Locate the cell with the specified text and output its (X, Y) center coordinate. 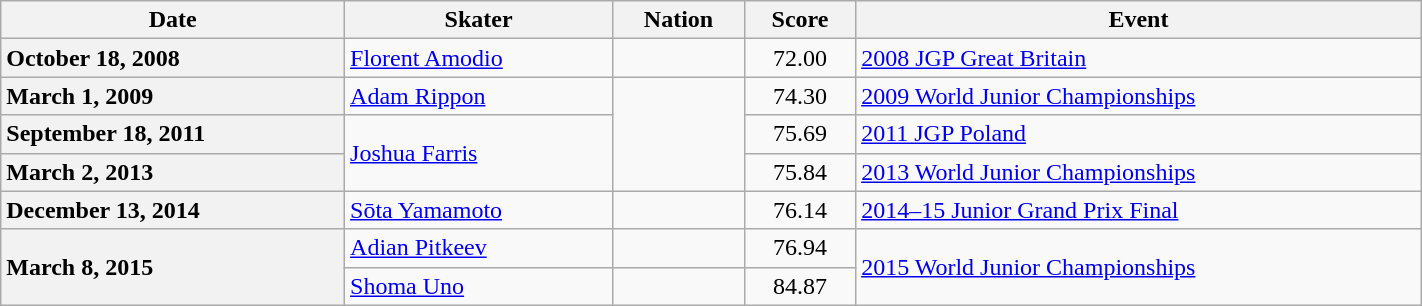
September 18, 2011 (173, 134)
Shoma Uno (479, 286)
Adian Pitkeev (479, 248)
2015 World Junior Championships (1139, 267)
84.87 (800, 286)
76.94 (800, 248)
March 2, 2013 (173, 172)
2011 JGP Poland (1139, 134)
2009 World Junior Championships (1139, 96)
75.84 (800, 172)
Joshua Farris (479, 153)
October 18, 2008 (173, 58)
72.00 (800, 58)
Nation (679, 20)
2014–15 Junior Grand Prix Final (1139, 210)
Adam Rippon (479, 96)
74.30 (800, 96)
December 13, 2014 (173, 210)
Event (1139, 20)
March 1, 2009 (173, 96)
75.69 (800, 134)
Sōta Yamamoto (479, 210)
Florent Amodio (479, 58)
2008 JGP Great Britain (1139, 58)
March 8, 2015 (173, 267)
Skater (479, 20)
2013 World Junior Championships (1139, 172)
Date (173, 20)
76.14 (800, 210)
Score (800, 20)
